Find where the given text appears and provide that cell's center as (X, Y) coordinate. 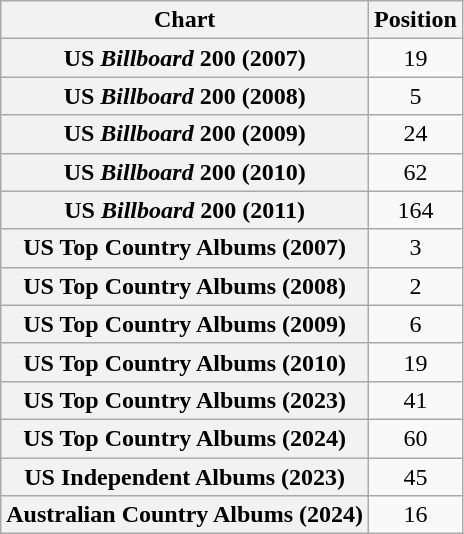
Australian Country Albums (2024) (185, 515)
62 (416, 172)
US Top Country Albums (2010) (185, 362)
Position (416, 20)
24 (416, 134)
Chart (185, 20)
US Independent Albums (2023) (185, 477)
US Top Country Albums (2024) (185, 438)
US Billboard 200 (2011) (185, 210)
US Top Country Albums (2008) (185, 286)
6 (416, 324)
164 (416, 210)
US Billboard 200 (2008) (185, 96)
US Top Country Albums (2009) (185, 324)
41 (416, 400)
60 (416, 438)
3 (416, 248)
45 (416, 477)
US Billboard 200 (2007) (185, 58)
5 (416, 96)
US Top Country Albums (2007) (185, 248)
US Billboard 200 (2010) (185, 172)
16 (416, 515)
US Billboard 200 (2009) (185, 134)
US Top Country Albums (2023) (185, 400)
2 (416, 286)
